Output the [X, Y] coordinate of the center of the cell containing the given text.  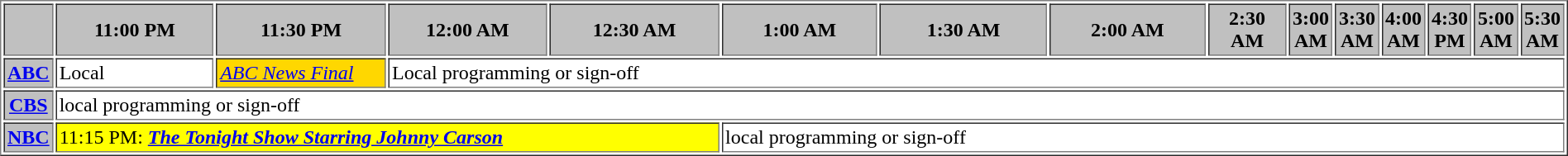
Local [134, 73]
3:00 AM [1310, 30]
5:30 AM [1542, 30]
4:30 PM [1449, 30]
ABC [28, 73]
CBS [28, 106]
11:15 PM: The Tonight Show Starring Johnny Carson [387, 137]
11:00 PM [134, 30]
NBC [28, 137]
1:30 AM [963, 30]
Local programming or sign-off [977, 73]
2:00 AM [1128, 30]
2:30 AM [1247, 30]
ABC News Final [301, 73]
12:30 AM [633, 30]
1:00 AM [801, 30]
5:00 AM [1495, 30]
12:00 AM [468, 30]
3:30 AM [1356, 30]
11:30 PM [301, 30]
4:00 AM [1403, 30]
